Determine the [x, y] coordinate at the center of the cell enclosing the given text.  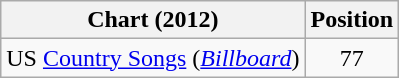
Chart (2012) [153, 20]
Position [352, 20]
US Country Songs (Billboard) [153, 58]
77 [352, 58]
